Return [x, y] of the center of cell containing provided text 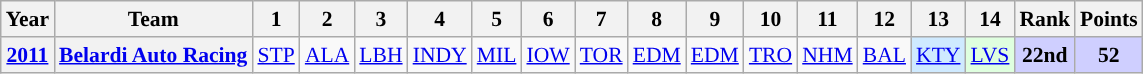
10 [770, 19]
LBH [380, 55]
4 [440, 19]
TOR [602, 55]
8 [657, 19]
Rank [1044, 19]
2 [327, 19]
MIL [497, 55]
IOW [548, 55]
INDY [440, 55]
1 [276, 19]
2011 [28, 55]
BAL [884, 55]
9 [715, 19]
22nd [1044, 55]
Points [1109, 19]
Team [153, 19]
STP [276, 55]
11 [828, 19]
13 [938, 19]
NHM [828, 55]
6 [548, 19]
14 [990, 19]
TRO [770, 55]
12 [884, 19]
52 [1109, 55]
LVS [990, 55]
7 [602, 19]
ALA [327, 55]
3 [380, 19]
Year [28, 19]
KTY [938, 55]
Belardi Auto Racing [153, 55]
5 [497, 19]
